Output the [X, Y] coordinate of the center of the cell containing the given text.  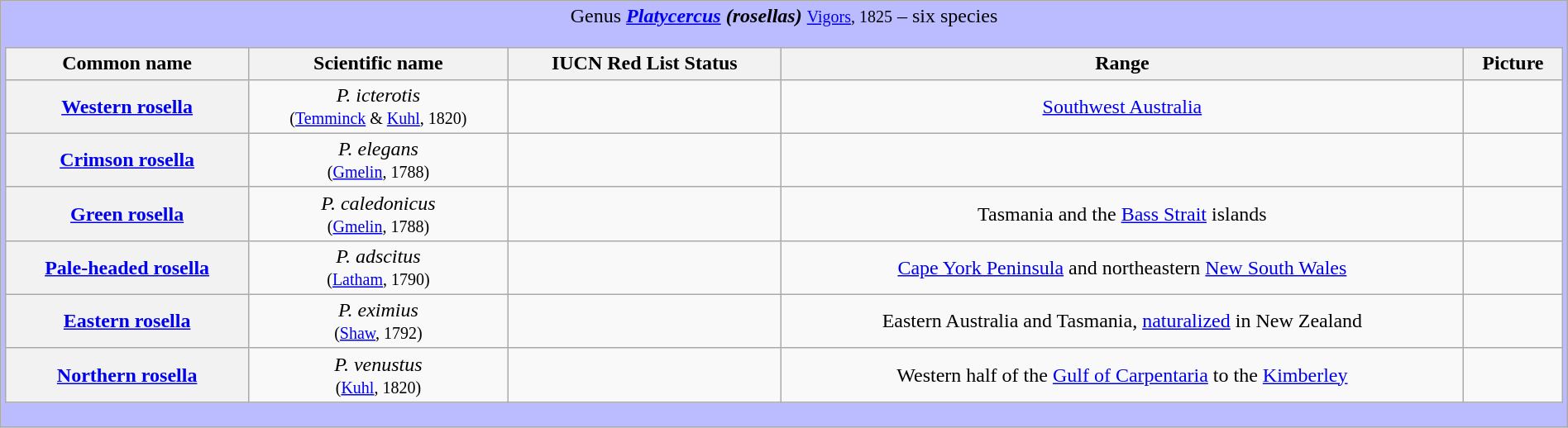
Eastern rosella [127, 321]
Picture [1513, 64]
Pale-headed rosella [127, 268]
Range [1122, 64]
P. eximius (Shaw, 1792) [378, 321]
Western half of the Gulf of Carpentaria to the Kimberley [1122, 375]
Southwest Australia [1122, 106]
P. adscitus (Latham, 1790) [378, 268]
P. icterotis (Temminck & Kuhl, 1820) [378, 106]
P. caledonicus (Gmelin, 1788) [378, 213]
IUCN Red List Status [645, 64]
P. elegans (Gmelin, 1788) [378, 160]
P. venustus (Kuhl, 1820) [378, 375]
Northern rosella [127, 375]
Western rosella [127, 106]
Crimson rosella [127, 160]
Common name [127, 64]
Eastern Australia and Tasmania, naturalized in New Zealand [1122, 321]
Cape York Peninsula and northeastern New South Wales [1122, 268]
Scientific name [378, 64]
Tasmania and the Bass Strait islands [1122, 213]
Green rosella [127, 213]
